Return the [x, y] coordinate for the center point of the cell that contains the specified text.  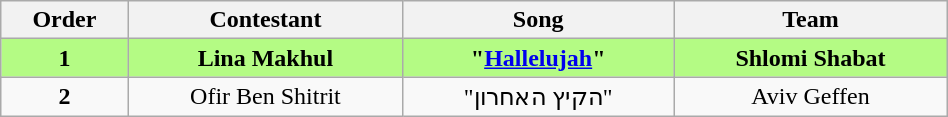
Order [64, 20]
2 [64, 97]
Song [538, 20]
"הקיץ האחרון" [538, 97]
Aviv Geffen [811, 97]
Ofir Ben Shitrit [266, 97]
Lina Makhul [266, 58]
Team [811, 20]
Shlomi Shabat [811, 58]
"Hallelujah" [538, 58]
Contestant [266, 20]
1 [64, 58]
